For the text-containing cell, return its midpoint in [x, y] coordinate format. 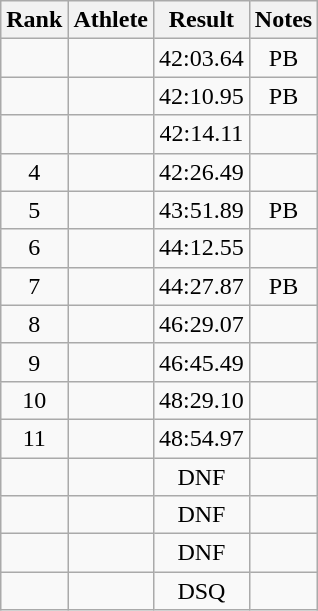
46:45.49 [202, 362]
9 [34, 362]
Notes [283, 20]
6 [34, 248]
DSQ [202, 591]
44:12.55 [202, 248]
4 [34, 172]
46:29.07 [202, 324]
10 [34, 400]
8 [34, 324]
42:03.64 [202, 58]
42:14.11 [202, 134]
42:10.95 [202, 96]
Rank [34, 20]
Result [202, 20]
43:51.89 [202, 210]
48:54.97 [202, 438]
11 [34, 438]
7 [34, 286]
Athlete [111, 20]
48:29.10 [202, 400]
5 [34, 210]
42:26.49 [202, 172]
44:27.87 [202, 286]
